Determine the [x, y] coordinate at the center of the cell enclosing the given text.  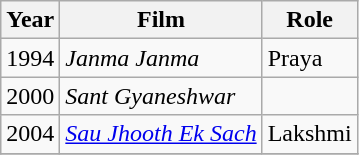
Role [310, 20]
Praya [310, 58]
Year [30, 20]
Sant Gyaneshwar [161, 96]
Film [161, 20]
Janma Janma [161, 58]
2000 [30, 96]
1994 [30, 58]
Sau Jhooth Ek Sach [161, 134]
2004 [30, 134]
Lakshmi [310, 134]
